Identify which cell holds the provided text, then report its (x, y) central coordinate. 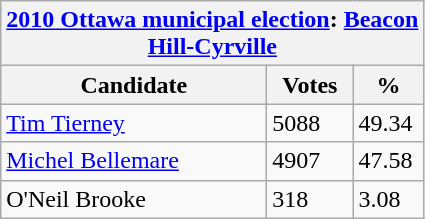
4907 (310, 161)
3.08 (388, 199)
Michel Bellemare (134, 161)
47.58 (388, 161)
Candidate (134, 85)
% (388, 85)
318 (310, 199)
5088 (310, 123)
O'Neil Brooke (134, 199)
Tim Tierney (134, 123)
Votes (310, 85)
49.34 (388, 123)
2010 Ottawa municipal election: Beacon Hill-Cyrville (212, 34)
